For the text-containing cell, return its midpoint in [X, Y] coordinate format. 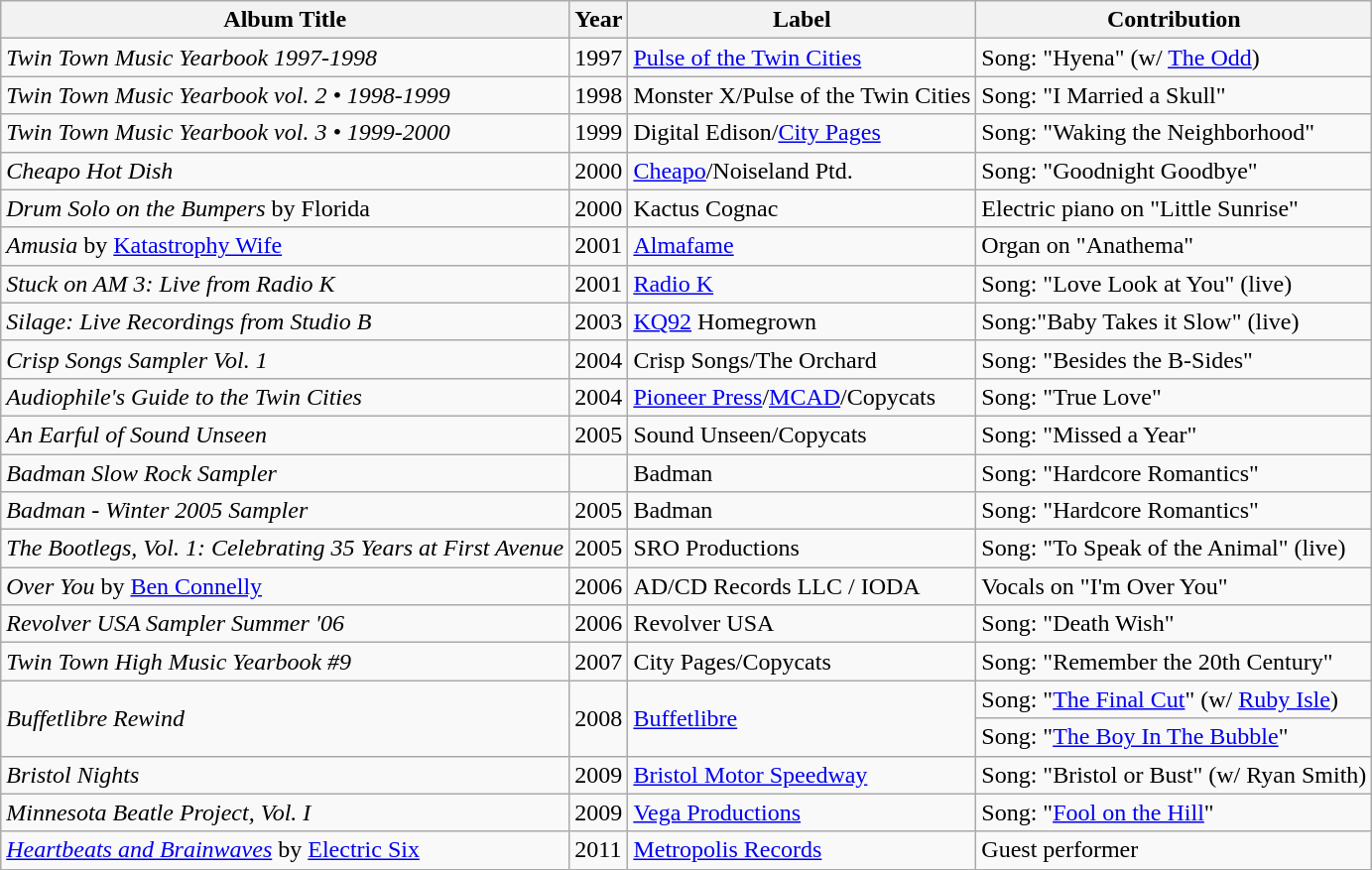
SRO Productions [802, 549]
Song: "True Love" [1175, 397]
Crisp Songs Sampler Vol. 1 [286, 359]
Song: "I Married a Skull" [1175, 95]
City Pages/Copycats [802, 662]
Song: "Death Wish" [1175, 624]
Song: "Remember the 20th Century" [1175, 662]
Organ on "Anathema" [1175, 246]
Year [599, 20]
Crisp Songs/The Orchard [802, 359]
Vocals on "I'm Over You" [1175, 586]
Song:"Baby Takes it Slow" (live) [1175, 321]
Song: "The Boy In The Bubble" [1175, 737]
2011 [599, 850]
Buffetlibre [802, 718]
Guest performer [1175, 850]
An Earful of Sound Unseen [286, 435]
Over You by Ben Connelly [286, 586]
Metropolis Records [802, 850]
Buffetlibre Rewind [286, 718]
Audiophile's Guide to the Twin Cities [286, 397]
Monster X/Pulse of the Twin Cities [802, 95]
Cheapo Hot Dish [286, 171]
Contribution [1175, 20]
Cheapo/Noiseland Ptd. [802, 171]
Kactus Cognac [802, 208]
Silage: Live Recordings from Studio B [286, 321]
Twin Town High Music Yearbook #9 [286, 662]
AD/CD Records LLC / IODA [802, 586]
Song: "Bristol or Bust" (w/ Ryan Smith) [1175, 775]
Song: "Missed a Year" [1175, 435]
Pulse of the Twin Cities [802, 58]
Amusia by Katastrophy Wife [286, 246]
The Bootlegs, Vol. 1: Celebrating 35 Years at First Avenue [286, 549]
Revolver USA Sampler Summer '06 [286, 624]
1997 [599, 58]
Song: "Besides the B-Sides" [1175, 359]
Revolver USA [802, 624]
Song: "Goodnight Goodbye" [1175, 171]
Stuck on AM 3: Live from Radio K [286, 284]
Twin Town Music Yearbook 1997-1998 [286, 58]
Twin Town Music Yearbook vol. 3 • 1999-2000 [286, 133]
Bristol Motor Speedway [802, 775]
Album Title [286, 20]
2003 [599, 321]
Badman Slow Rock Sampler [286, 473]
Radio K [802, 284]
Drum Solo on the Bumpers by Florida [286, 208]
Song: "Hyena" (w/ The Odd) [1175, 58]
Song: "The Final Cut" (w/ Ruby Isle) [1175, 699]
1999 [599, 133]
Vega Productions [802, 812]
Minnesota Beatle Project, Vol. I [286, 812]
1998 [599, 95]
2007 [599, 662]
Twin Town Music Yearbook vol. 2 • 1998-1999 [286, 95]
Digital Edison/City Pages [802, 133]
Electric piano on "Little Sunrise" [1175, 208]
Song: "To Speak of the Animal" (live) [1175, 549]
Badman - Winter 2005 Sampler [286, 511]
2008 [599, 718]
KQ92 Homegrown [802, 321]
Almafame [802, 246]
Label [802, 20]
Heartbeats and Brainwaves by Electric Six [286, 850]
Song: "Fool on the Hill" [1175, 812]
Bristol Nights [286, 775]
Sound Unseen/Copycats [802, 435]
Pioneer Press/MCAD/Copycats [802, 397]
Song: "Waking the Neighborhood" [1175, 133]
Song: "Love Look at You" (live) [1175, 284]
